Return the (X, Y) coordinate for the center point of the cell that contains the specified text.  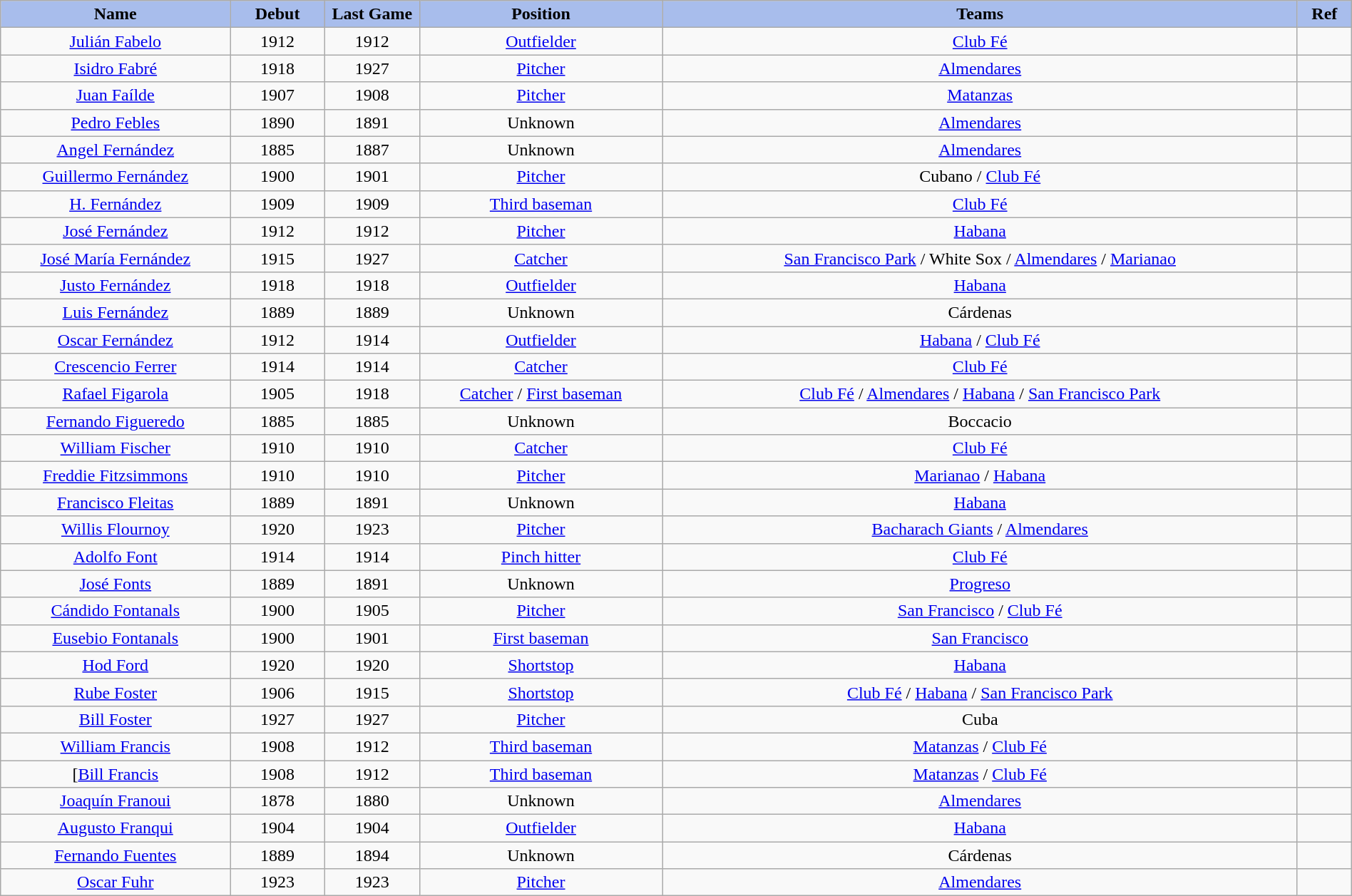
San Francisco Park / White Sox / Almendares / Marianao (980, 258)
San Francisco / Club Fé (980, 611)
Matanzas (980, 96)
Club Fé / Almendares / Habana / San Francisco Park (980, 394)
1894 (372, 855)
José Fonts (116, 584)
Hod Ford (116, 665)
[Bill Francis (116, 773)
Ref (1324, 14)
Oscar Fernández (116, 340)
Fernando Fuentes (116, 855)
First baseman (541, 638)
José Fernández (116, 231)
Pinch hitter (541, 557)
Boccacio (980, 421)
Rube Foster (116, 692)
Teams (980, 14)
San Francisco (980, 638)
Bacharach Giants / Almendares (980, 530)
Crescencio Ferrer (116, 367)
Juan Faílde (116, 96)
Bill Foster (116, 719)
1890 (278, 123)
Cándido Fontanals (116, 611)
Marianao / Habana (980, 475)
Willis Flournoy (116, 530)
H. Fernández (116, 204)
Justo Fernández (116, 285)
William Fischer (116, 448)
1880 (372, 801)
Club Fé / Habana / San Francisco Park (980, 692)
Eusebio Fontanals (116, 638)
Position (541, 14)
Debut (278, 14)
Cubano / Club Fé (980, 177)
Habana / Club Fé (980, 340)
Progreso (980, 584)
Cuba (980, 719)
Francisco Fleitas (116, 503)
José María Fernández (116, 258)
Adolfo Font (116, 557)
1878 (278, 801)
Freddie Fitzsimmons (116, 475)
Angel Fernández (116, 150)
Fernando Figueredo (116, 421)
Last Game (372, 14)
Pedro Febles (116, 123)
Julián Fabelo (116, 41)
Isidro Fabré (116, 68)
Oscar Fuhr (116, 882)
1907 (278, 96)
1906 (278, 692)
Augusto Franqui (116, 828)
William Francis (116, 746)
Luis Fernández (116, 312)
Joaquín Franoui (116, 801)
Catcher / First baseman (541, 394)
Name (116, 14)
Rafael Figarola (116, 394)
1887 (372, 150)
Guillermo Fernández (116, 177)
